Detect which cell encompasses the target text, then output its [X, Y] center coordinate. 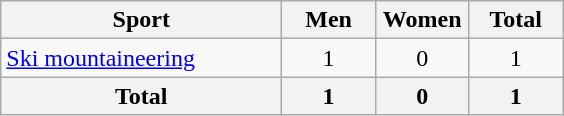
Ski mountaineering [142, 58]
Men [329, 20]
Women [422, 20]
Sport [142, 20]
